Identify which cell holds the provided text, then report its (x, y) central coordinate. 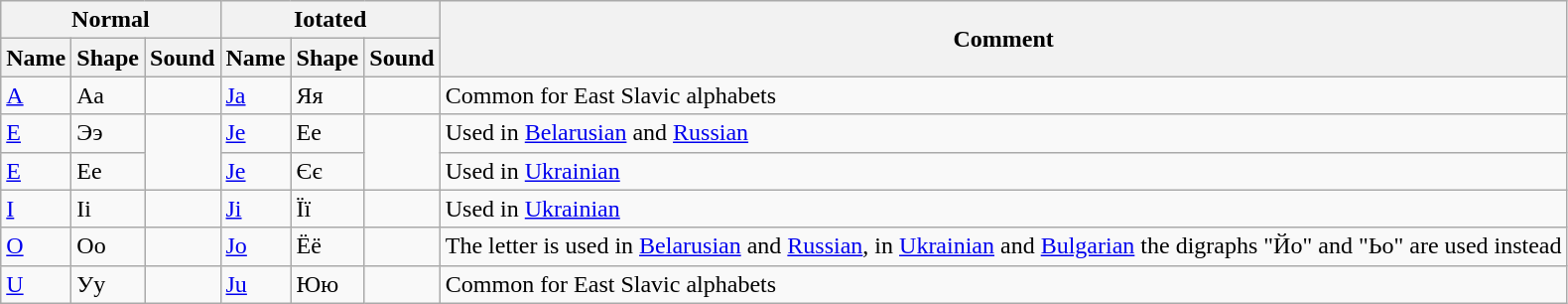
Єє (327, 171)
O (36, 246)
U (36, 284)
Ju (256, 284)
Ja (256, 95)
Оо (108, 246)
Уу (108, 284)
Юю (327, 284)
Ээ (108, 133)
Ji (256, 209)
The letter is used in Belarusian and Russian, in Ukrainian and Bulgarian the digraphs "Йо" and "Ьо" are used instead (1003, 246)
Iotated (329, 20)
Used in Belarusian and Russian (1003, 133)
Її (327, 209)
Аа (108, 95)
Jo (256, 246)
Яя (327, 95)
I (36, 209)
A (36, 95)
Comment (1003, 39)
Ёё (327, 246)
Іi (108, 209)
Normal (111, 20)
